Extract the (x, y) coordinate from the center of the cell holding the provided text.  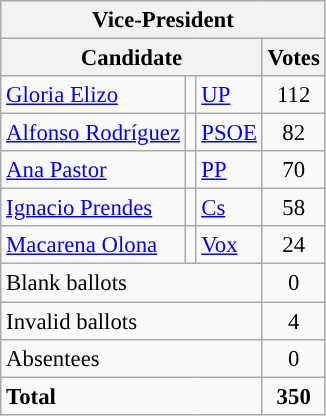
58 (294, 208)
Blank ballots (132, 283)
350 (294, 396)
24 (294, 245)
4 (294, 321)
Gloria Elizo (94, 95)
Ignacio Prendes (94, 208)
Vice-President (163, 20)
Votes (294, 58)
Invalid ballots (132, 321)
Cs (229, 208)
70 (294, 170)
Ana Pastor (94, 170)
PP (229, 170)
Alfonso Rodríguez (94, 133)
Absentees (132, 358)
Macarena Olona (94, 245)
PSOE (229, 133)
Total (132, 396)
Candidate (132, 58)
UP (229, 95)
82 (294, 133)
112 (294, 95)
Vox (229, 245)
